Detect which cell encompasses the target text, then output its (x, y) center coordinate. 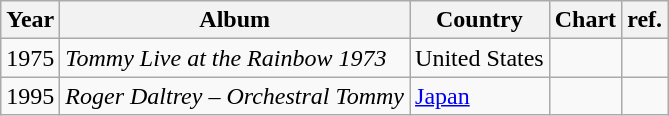
Japan (480, 96)
Country (480, 20)
Tommy Live at the Rainbow 1973 (235, 58)
1975 (30, 58)
1995 (30, 96)
ref. (645, 20)
Chart (585, 20)
United States (480, 58)
Roger Daltrey – Orchestral Tommy (235, 96)
Year (30, 20)
Album (235, 20)
